Identify which cell holds the provided text, then report its [x, y] central coordinate. 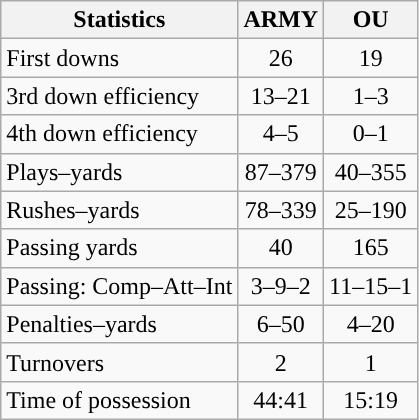
0–1 [371, 134]
2 [281, 362]
11–15–1 [371, 286]
First downs [120, 58]
40 [281, 248]
44:41 [281, 400]
4–5 [281, 134]
6–50 [281, 324]
87–379 [281, 172]
Passing yards [120, 248]
3–9–2 [281, 286]
40–355 [371, 172]
Statistics [120, 20]
1–3 [371, 96]
13–21 [281, 96]
ARMY [281, 20]
Passing: Comp–Att–Int [120, 286]
19 [371, 58]
Plays–yards [120, 172]
Penalties–yards [120, 324]
26 [281, 58]
15:19 [371, 400]
Rushes–yards [120, 210]
Time of possession [120, 400]
165 [371, 248]
4th down efficiency [120, 134]
1 [371, 362]
4–20 [371, 324]
78–339 [281, 210]
3rd down efficiency [120, 96]
25–190 [371, 210]
Turnovers [120, 362]
OU [371, 20]
